From the cell containing the given text, extract its center point as (X, Y) coordinate. 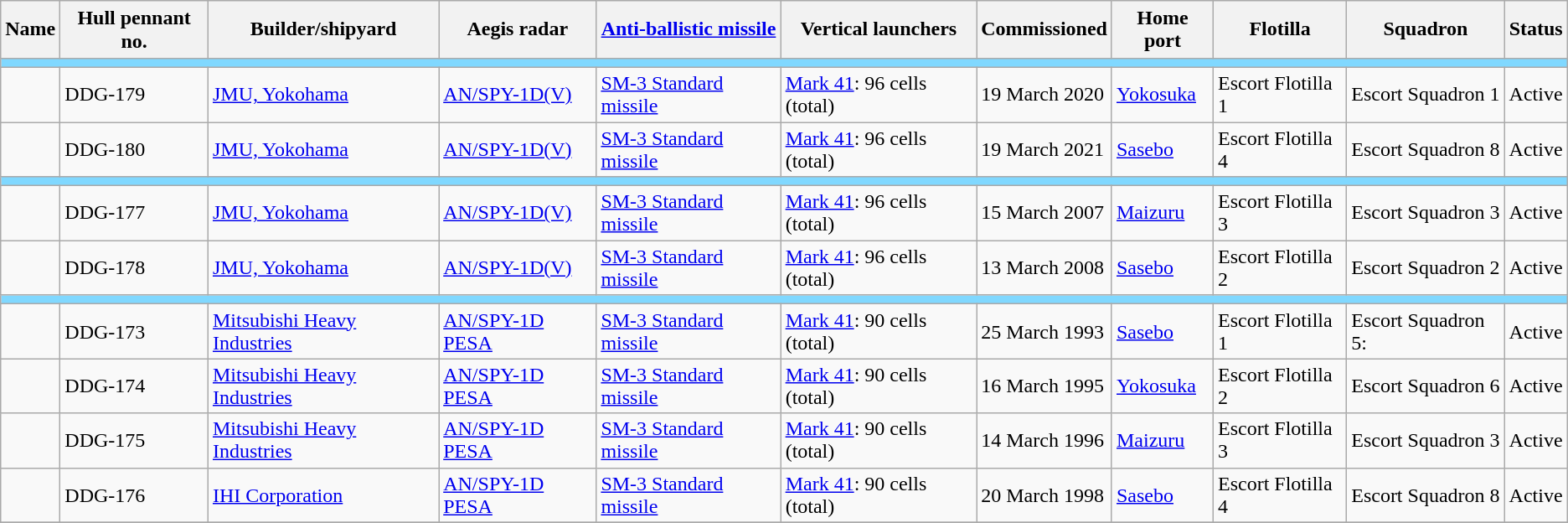
Escort Squadron 1 (1426, 94)
14 March 1996 (1044, 441)
Escort Squadron 2 (1426, 268)
Builder/shipyard (323, 30)
Flotilla (1280, 30)
Anti-ballistic missile (689, 30)
DDG-180 (134, 149)
19 March 2020 (1044, 94)
DDG-174 (134, 386)
Hull pennant no. (134, 30)
Name (30, 30)
DDG-179 (134, 94)
IHI Corporation (323, 495)
Status (1536, 30)
Home port (1163, 30)
Escort Squadron 6 (1426, 386)
DDG-177 (134, 213)
Escort Squadron 5: (1426, 332)
DDG-176 (134, 495)
DDG-175 (134, 441)
25 March 1993 (1044, 332)
19 March 2021 (1044, 149)
16 March 1995 (1044, 386)
13 March 2008 (1044, 268)
15 March 2007 (1044, 213)
Aegis radar (518, 30)
Squadron (1426, 30)
DDG-173 (134, 332)
Commissioned (1044, 30)
DDG-178 (134, 268)
20 March 1998 (1044, 495)
Vertical launchers (879, 30)
